Pinpoint the cell where the given text exists, returning its (X, Y) midpoint coordinate. 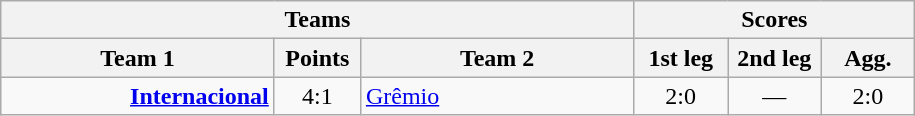
Grêmio (497, 96)
1st leg (681, 58)
Team 1 (138, 58)
Teams (318, 20)
— (775, 96)
Team 2 (497, 58)
Internacional (138, 96)
Agg. (868, 58)
Scores (774, 20)
Points (317, 58)
4:1 (317, 96)
2nd leg (775, 58)
